Identify which cell holds the provided text, then report its [X, Y] central coordinate. 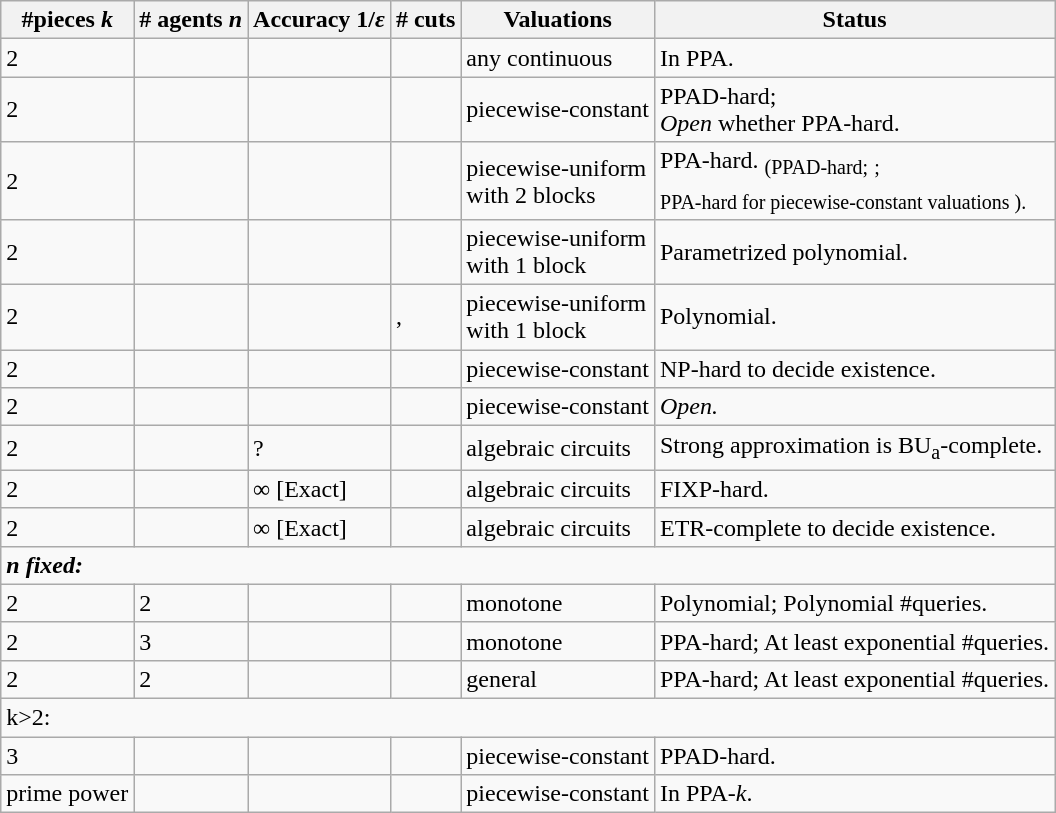
#pieces k [68, 20]
# agents n [191, 20]
NP-hard to decide existence. [854, 369]
In PPA-k. [854, 794]
PPAD-hard;Open whether PPA-hard. [854, 110]
FIXP-hard. [854, 489]
Status [854, 20]
piecewise-uniformwith 2 blocks [558, 181]
Polynomial; Polynomial #queries. [854, 603]
? [320, 448]
PPA-hard. (PPAD-hard; ;PPA-hard for piecewise-constant valuations ). [854, 181]
ETR-complete to decide existence. [854, 527]
, [425, 318]
PPAD-hard. [854, 756]
Valuations [558, 20]
any continuous [558, 58]
n fixed: [528, 565]
In PPA. [854, 58]
k>2: [528, 718]
prime power [68, 794]
Open. [854, 407]
Strong approximation is BUa-complete. [854, 448]
Accuracy 1/ε [320, 20]
# cuts [425, 20]
Polynomial. [854, 318]
Parametrized polynomial. [854, 252]
general [558, 679]
